Search for the cell housing the specified text and yield its [X, Y] center coordinate. 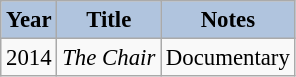
Documentary [228, 58]
Title [109, 20]
2014 [29, 58]
Notes [228, 20]
Year [29, 20]
The Chair [109, 58]
